From the cell containing the given text, extract its center point as [x, y] coordinate. 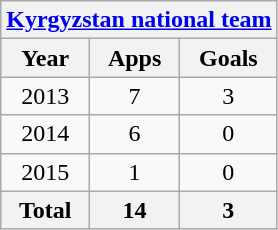
Year [46, 58]
Total [46, 210]
14 [135, 210]
2015 [46, 172]
1 [135, 172]
2014 [46, 134]
Kyrgyzstan national team [139, 20]
2013 [46, 96]
Goals [229, 58]
Apps [135, 58]
6 [135, 134]
7 [135, 96]
